Search for the cell housing the specified text and yield its (X, Y) center coordinate. 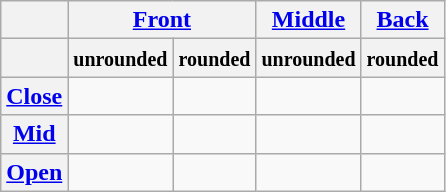
Middle (308, 20)
Close (34, 96)
Front (162, 20)
Mid (34, 134)
Open (34, 172)
Back (402, 20)
